Provide the (x, y) coordinate of the cell's center where the given text is located.  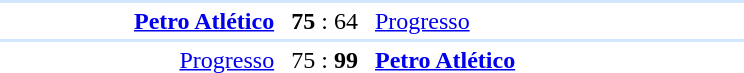
75 : 64 (325, 21)
Progresso (512, 21)
Petro Atlético (138, 21)
